From the cell containing the given text, extract its center point as [X, Y] coordinate. 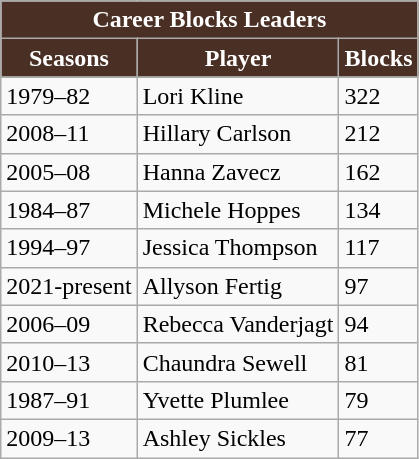
2021-present [69, 286]
97 [378, 286]
1979–82 [69, 96]
2009–13 [69, 438]
212 [378, 134]
322 [378, 96]
Blocks [378, 58]
Seasons [69, 58]
2005–08 [69, 172]
134 [378, 210]
Ashley Sickles [238, 438]
Yvette Plumlee [238, 400]
2010–13 [69, 362]
94 [378, 324]
117 [378, 248]
Lori Kline [238, 96]
Jessica Thompson [238, 248]
162 [378, 172]
Rebecca Vanderjagt [238, 324]
2006–09 [69, 324]
Allyson Fertig [238, 286]
1994–97 [69, 248]
Player [238, 58]
Career Blocks Leaders [210, 20]
Chaundra Sewell [238, 362]
Hillary Carlson [238, 134]
Hanna Zavecz [238, 172]
79 [378, 400]
77 [378, 438]
2008–11 [69, 134]
Michele Hoppes [238, 210]
1984–87 [69, 210]
81 [378, 362]
1987–91 [69, 400]
